Output the (X, Y) coordinate of the center of the cell containing the given text.  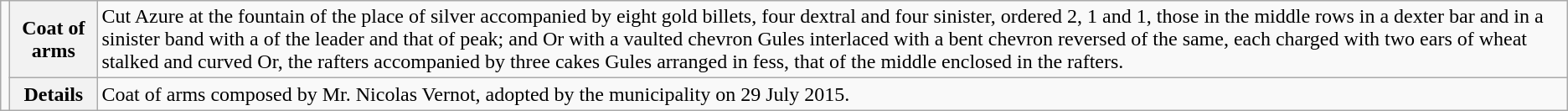
Coat of arms (54, 40)
Coat of arms composed by Mr. Nicolas Vernot, adopted by the municipality on 29 July 2015. (833, 94)
Details (54, 94)
